Pinpoint the cell where the given text exists, returning its [X, Y] midpoint coordinate. 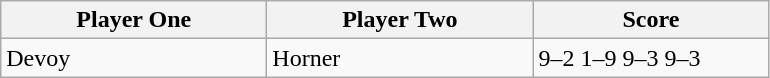
Devoy [134, 58]
Player Two [400, 20]
9–2 1–9 9–3 9–3 [651, 58]
Score [651, 20]
Player One [134, 20]
Horner [400, 58]
